Scan for the cell matching the given text and deliver its [X, Y] coordinate at center. 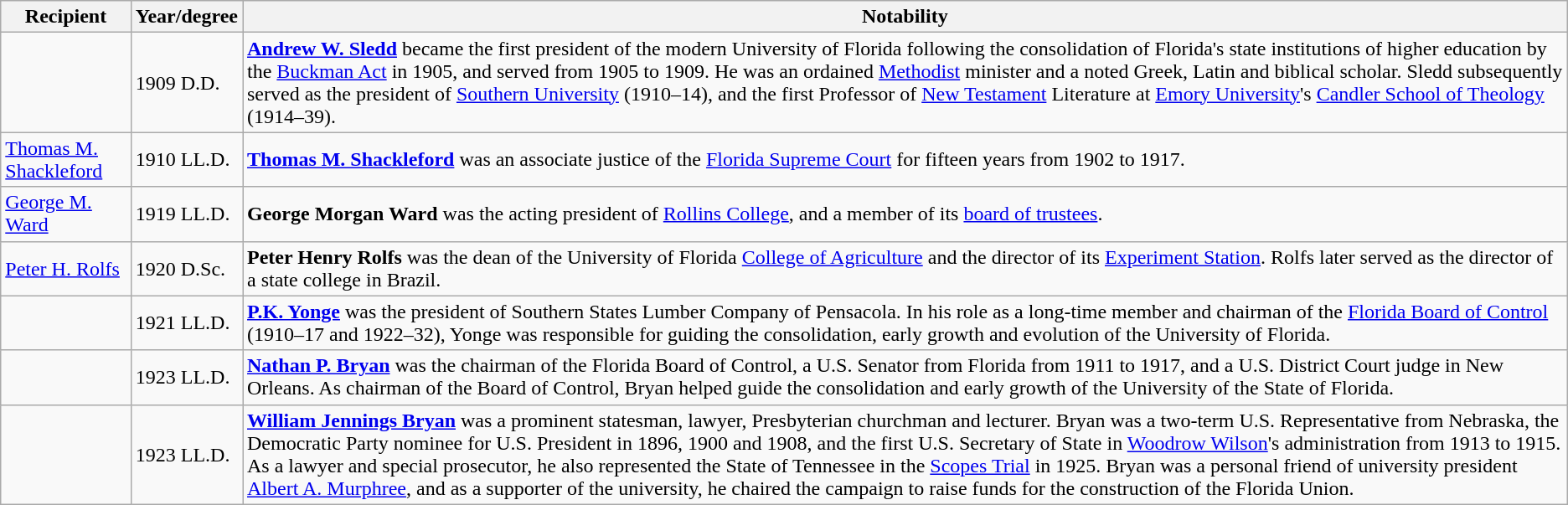
Notability [905, 17]
Recipient [66, 17]
1920 D.Sc. [186, 268]
Peter H. Rolfs [66, 268]
George Morgan Ward was the acting president of Rollins College, and a member of its board of trustees. [905, 214]
1910 LL.D. [186, 159]
Year/degree [186, 17]
Thomas M. Shackleford was an associate justice of the Florida Supreme Court for fifteen years from 1902 to 1917. [905, 159]
1919 LL.D. [186, 214]
George M. Ward [66, 214]
1909 D.D. [186, 82]
1921 LL.D. [186, 323]
Thomas M. Shackleford [66, 159]
